For the text-containing cell, return its midpoint in [x, y] coordinate format. 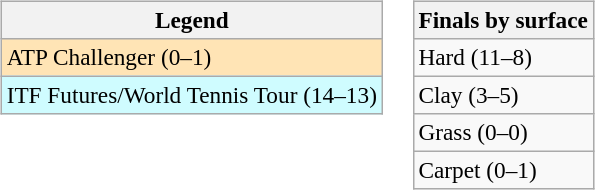
ATP Challenger (0–1) [192, 57]
Finals by surface [503, 20]
Legend [192, 20]
Carpet (0–1) [503, 171]
Clay (3–5) [503, 95]
ITF Futures/World Tennis Tour (14–13) [192, 95]
Grass (0–0) [503, 133]
Hard (11–8) [503, 57]
